Scan for the cell matching the given text and deliver its [X, Y] coordinate at center. 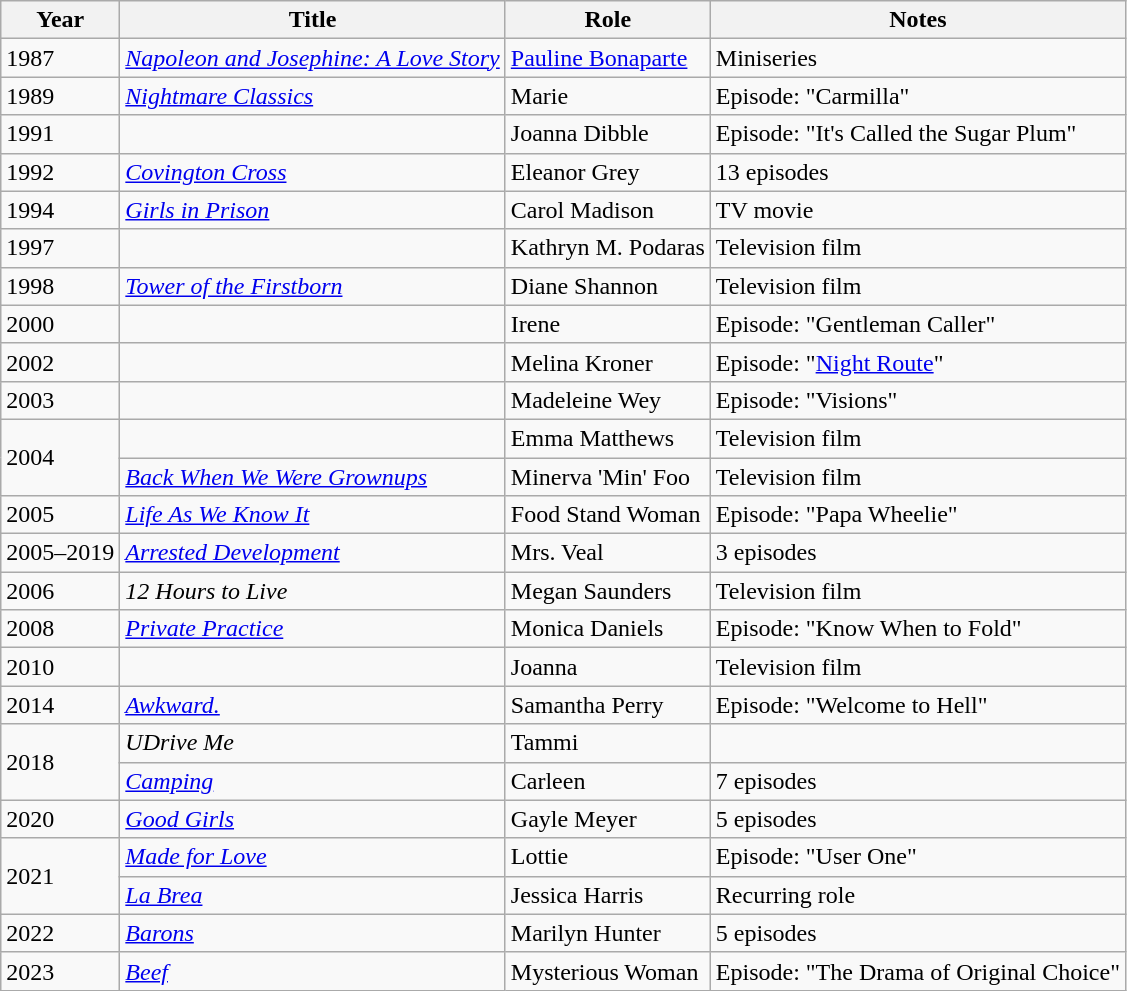
Diane Shannon [608, 286]
2003 [60, 400]
Episode: "Papa Wheelie" [918, 515]
Episode: "Know When to Fold" [918, 629]
Awkward. [312, 705]
Carleen [608, 781]
Notes [918, 20]
Melina Kroner [608, 362]
2014 [60, 705]
Miniseries [918, 58]
Monica Daniels [608, 629]
Year [60, 20]
Marilyn Hunter [608, 933]
Megan Saunders [608, 591]
UDrive Me [312, 743]
Nightmare Classics [312, 96]
2023 [60, 971]
2022 [60, 933]
Camping [312, 781]
Carol Madison [608, 210]
1994 [60, 210]
Mysterious Woman [608, 971]
Irene [608, 324]
Covington Cross [312, 172]
1997 [60, 248]
2021 [60, 876]
Jessica Harris [608, 895]
2006 [60, 591]
1998 [60, 286]
Food Stand Woman [608, 515]
2018 [60, 762]
2005–2019 [60, 553]
Episode: "Visions" [918, 400]
Joanna Dibble [608, 134]
La Brea [312, 895]
Samantha Perry [608, 705]
Episode: "User One" [918, 857]
3 episodes [918, 553]
1987 [60, 58]
Recurring role [918, 895]
Emma Matthews [608, 438]
Role [608, 20]
1991 [60, 134]
Life As We Know It [312, 515]
2005 [60, 515]
12 Hours to Live [312, 591]
Made for Love [312, 857]
1992 [60, 172]
Tower of the Firstborn [312, 286]
Pauline Bonaparte [608, 58]
2010 [60, 667]
Beef [312, 971]
Mrs. Veal [608, 553]
Back When We Were Grownups [312, 477]
2020 [60, 819]
Kathryn M. Podaras [608, 248]
Barons [312, 933]
Joanna [608, 667]
TV movie [918, 210]
Madeleine Wey [608, 400]
2002 [60, 362]
2008 [60, 629]
Episode: "Night Route" [918, 362]
Tammi [608, 743]
Episode: "The Drama of Original Choice" [918, 971]
2004 [60, 457]
Good Girls [312, 819]
1989 [60, 96]
Marie [608, 96]
Title [312, 20]
Gayle Meyer [608, 819]
Private Practice [312, 629]
Episode: "Carmilla" [918, 96]
Lottie [608, 857]
Minerva 'Min' Foo [608, 477]
Girls in Prison [312, 210]
13 episodes [918, 172]
2000 [60, 324]
Episode: "Welcome to Hell" [918, 705]
Napoleon and Josephine: A Love Story [312, 58]
Arrested Development [312, 553]
Episode: "Gentleman Caller" [918, 324]
Episode: "It's Called the Sugar Plum" [918, 134]
Eleanor Grey [608, 172]
7 episodes [918, 781]
